Return (X, Y) of the center of cell containing provided text 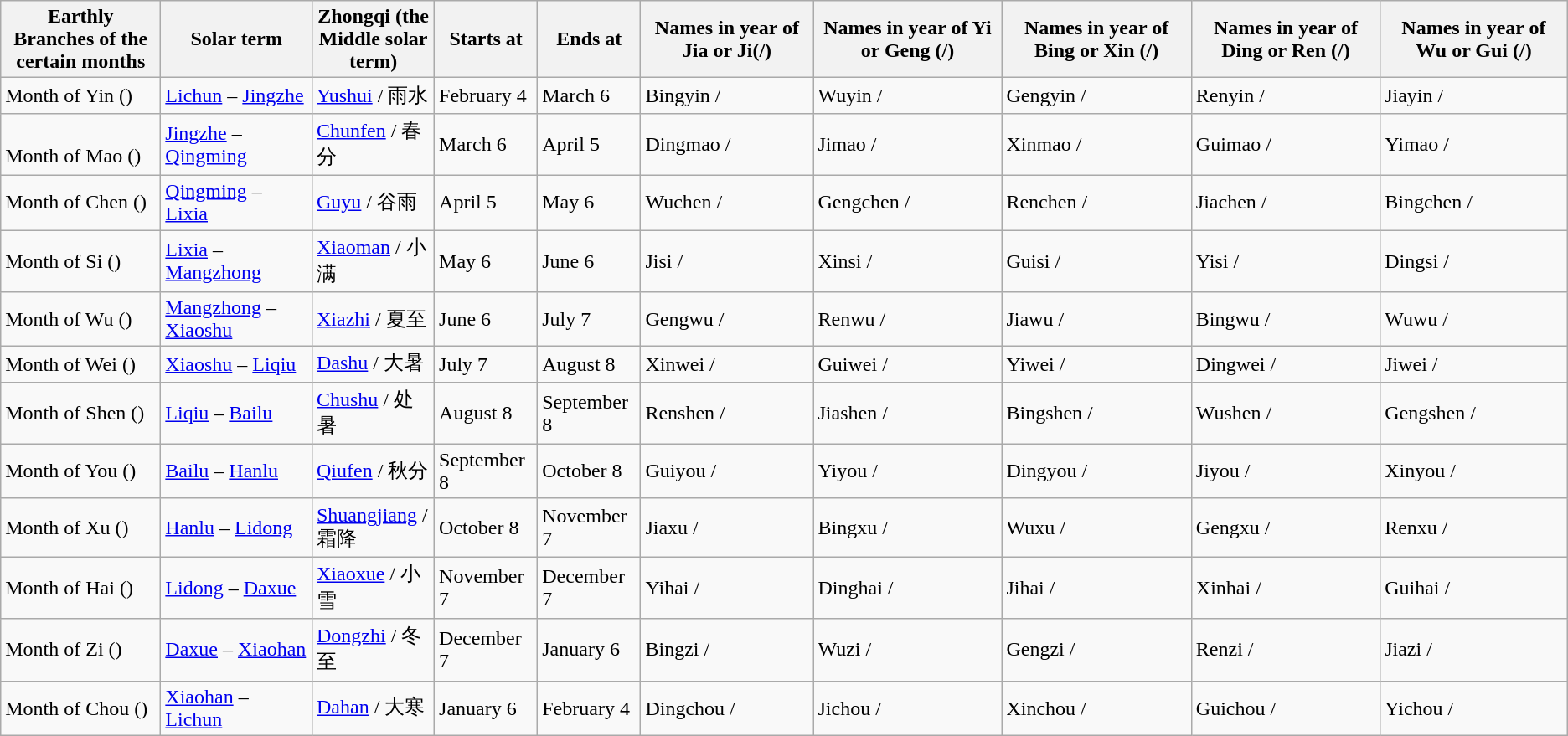
Chushu / 处暑 (373, 413)
Xinyou / (1474, 471)
Month of Wu () (80, 320)
Month of Shen () (80, 413)
Dongzhi / 冬至 (373, 650)
Dingchou / (727, 708)
Jichou / (908, 708)
Jiashen / (908, 413)
Xiaoman / 小满 (373, 260)
Gengzi / (1096, 650)
Jiaxu / (727, 528)
Bingxu / (908, 528)
Wuwu / (1474, 320)
Wushen / (1285, 413)
Guiwei / (908, 365)
Month of Chou () (80, 708)
Xinwei / (727, 365)
Bailu – Hanlu (236, 471)
Dahan / 大寒 (373, 708)
Month of Xu () (80, 528)
Gengwu / (727, 320)
Yihai / (727, 588)
Solar term (236, 39)
Wuxu / (1096, 528)
Jimao / (908, 144)
Renzi / (1285, 650)
Xinmao / (1096, 144)
Month of Zi () (80, 650)
Names in year of Bing or Xin (/) (1096, 39)
Xinsi / (908, 260)
Renxu / (1474, 528)
Names in year of Ding or Ren (/) (1285, 39)
Gengyin / (1096, 95)
Guihai / (1474, 588)
Guimao / (1285, 144)
Guisi / (1096, 260)
Earthly Branches of the certain months (80, 39)
Yiwei / (1096, 365)
Month of Mao () (80, 144)
Names in year of Jia or Ji(/) (727, 39)
Xinhai / (1285, 588)
Guyu / 谷雨 (373, 203)
Gengchen / (908, 203)
Yichou / (1474, 708)
Lichun – Jingzhe (236, 95)
Month of Yin () (80, 95)
Jiazi / (1474, 650)
Dingyou / (1096, 471)
Bingchen / (1474, 203)
Jiawu / (1096, 320)
Dingsi / (1474, 260)
Yimao / (1474, 144)
Shuangjiang / 霜降 (373, 528)
Month of You () (80, 471)
Daxue – Xiaohan (236, 650)
Lixia – Mangzhong (236, 260)
Gengxu / (1285, 528)
Bingzi / (727, 650)
Month of Hai () (80, 588)
Jiayin / (1474, 95)
Dinghai / (908, 588)
Hanlu – Lidong (236, 528)
Xiaoshu – Liqiu (236, 365)
Xiaohan – Lichun (236, 708)
Jiyou / (1285, 471)
Chunfen / 春分 (373, 144)
Ends at (590, 39)
Renshen / (727, 413)
Renyin / (1285, 95)
Wuchen / (727, 203)
Dingmao / (727, 144)
Wuzi / (908, 650)
Month of Chen () (80, 203)
Yisi / (1285, 260)
Bingyin / (727, 95)
Qiufen / 秋分 (373, 471)
Xinchou / (1096, 708)
Jingzhe – Qingming (236, 144)
Renwu / (908, 320)
Xiazhi / 夏至 (373, 320)
Jihai / (1096, 588)
Wuyin / (908, 95)
Jiwei / (1474, 365)
Starts at (486, 39)
Month of Wei () (80, 365)
Names in year of Wu or Gui (/) (1474, 39)
Mangzhong – Xiaoshu (236, 320)
Month of Si () (80, 260)
Xiaoxue / 小雪 (373, 588)
Jiachen / (1285, 203)
Dashu / 大暑 (373, 365)
Yushui / 雨水 (373, 95)
Qingming – Lixia (236, 203)
Jisi / (727, 260)
Bingshen / (1096, 413)
Gengshen / (1474, 413)
Yiyou / (908, 471)
Renchen / (1096, 203)
Zhongqi (the Middle solar term) (373, 39)
Guichou / (1285, 708)
Dingwei / (1285, 365)
Liqiu – Bailu (236, 413)
Guiyou / (727, 471)
Lidong – Daxue (236, 588)
Bingwu / (1285, 320)
Names in year of Yi or Geng (/) (908, 39)
